Return the (X, Y) coordinate for the center point of the cell that contains the specified text.  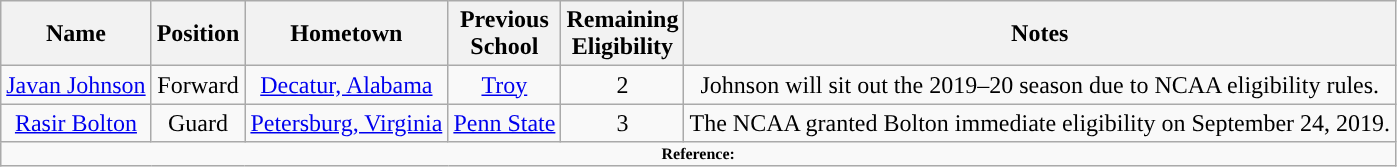
Reference: (698, 154)
Rasir Bolton (76, 123)
Position (198, 34)
RemainingEligibility (622, 34)
Guard (198, 123)
PreviousSchool (504, 34)
Johnson will sit out the 2019–20 season due to NCAA eligibility rules. (1040, 85)
2 (622, 85)
Petersburg, Virginia (346, 123)
Name (76, 34)
Javan Johnson (76, 85)
3 (622, 123)
Notes (1040, 34)
Forward (198, 85)
Decatur, Alabama (346, 85)
The NCAA granted Bolton immediate eligibility on September 24, 2019. (1040, 123)
Troy (504, 85)
Hometown (346, 34)
Penn State (504, 123)
